Capture the cell that displays the provided text and extract its [X, Y] central coordinate. 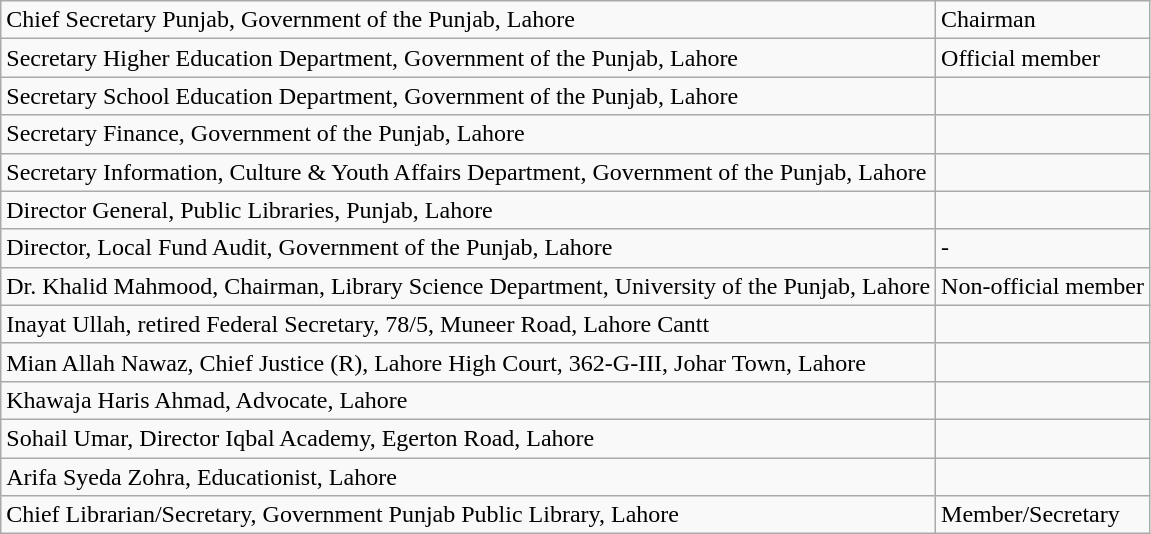
Member/Secretary [1043, 515]
- [1043, 248]
Secretary Higher Education Department, Government of the Punjab, Lahore [468, 58]
Khawaja Haris Ahmad, Advocate, Lahore [468, 400]
Non-official member [1043, 286]
Chief Librarian/Secretary, Government Punjab Public Library, Lahore [468, 515]
Arifa Syeda Zohra, Educationist, Lahore [468, 477]
Inayat Ullah, retired Federal Secretary, 78/5, Muneer Road, Lahore Cantt [468, 324]
Sohail Umar, Director Iqbal Academy, Egerton Road, Lahore [468, 438]
Director, Local Fund Audit, Government of the Punjab, Lahore [468, 248]
Secretary School Education Department, Government of the Punjab, Lahore [468, 96]
Mian Allah Nawaz, Chief Justice (R), Lahore High Court, 362-G-III, Johar Town, Lahore [468, 362]
Secretary Information, Culture & Youth Affairs Department, Government of the Punjab, Lahore [468, 172]
Chief Secretary Punjab, Government of the Punjab, Lahore [468, 20]
Official member [1043, 58]
Secretary Finance, Government of the Punjab, Lahore [468, 134]
Director General, Public Libraries, Punjab, Lahore [468, 210]
Chairman [1043, 20]
Dr. Khalid Mahmood, Chairman, Library Science Department, University of the Punjab, Lahore [468, 286]
